Detect which cell encompasses the target text, then output its (X, Y) center coordinate. 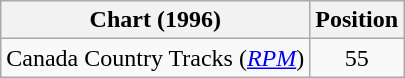
Chart (1996) (156, 20)
Position (357, 20)
55 (357, 58)
Canada Country Tracks (RPM) (156, 58)
